Scan for the cell matching the given text and deliver its (X, Y) coordinate at center. 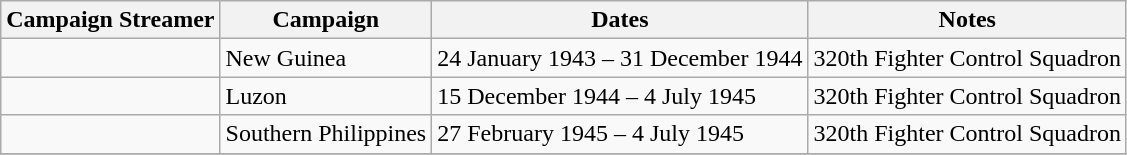
New Guinea (326, 58)
Luzon (326, 96)
Notes (967, 20)
15 December 1944 – 4 July 1945 (620, 96)
Southern Philippines (326, 134)
Campaign (326, 20)
Dates (620, 20)
27 February 1945 – 4 July 1945 (620, 134)
24 January 1943 – 31 December 1944 (620, 58)
Campaign Streamer (110, 20)
